Locate the cell with the specified text and output its (X, Y) center coordinate. 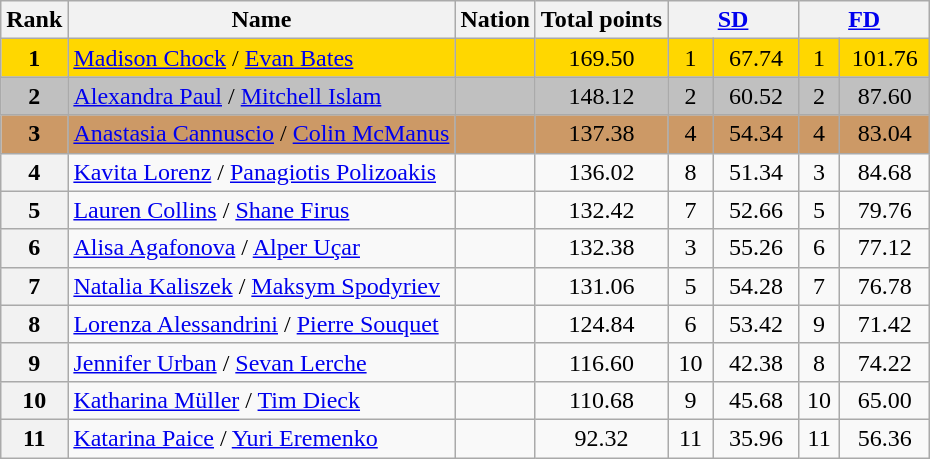
87.60 (885, 96)
101.76 (885, 58)
83.04 (885, 134)
54.34 (756, 134)
55.26 (756, 248)
92.32 (601, 438)
132.42 (601, 210)
76.78 (885, 286)
71.42 (885, 324)
Nation (495, 20)
45.68 (756, 400)
60.52 (756, 96)
Alisa Agafonova / Alper Uçar (262, 248)
Lorenza Alessandrini / Pierre Souquet (262, 324)
110.68 (601, 400)
77.12 (885, 248)
54.28 (756, 286)
Madison Chock / Evan Bates (262, 58)
Natalia Kaliszek / Maksym Spodyriev (262, 286)
Anastasia Cannuscio / Colin McManus (262, 134)
132.38 (601, 248)
79.76 (885, 210)
Alexandra Paul / Mitchell Islam (262, 96)
136.02 (601, 172)
137.38 (601, 134)
Kavita Lorenz / Panagiotis Polizoakis (262, 172)
Name (262, 20)
Lauren Collins / Shane Firus (262, 210)
Rank (34, 20)
35.96 (756, 438)
65.00 (885, 400)
67.74 (756, 58)
Total points (601, 20)
Katharina Müller / Tim Dieck (262, 400)
148.12 (601, 96)
74.22 (885, 362)
SD (734, 20)
51.34 (756, 172)
84.68 (885, 172)
42.38 (756, 362)
56.36 (885, 438)
124.84 (601, 324)
Jennifer Urban / Sevan Lerche (262, 362)
53.42 (756, 324)
116.60 (601, 362)
52.66 (756, 210)
FD (864, 20)
Katarina Paice / Yuri Eremenko (262, 438)
131.06 (601, 286)
169.50 (601, 58)
